Detect which cell encompasses the target text, then output its [x, y] center coordinate. 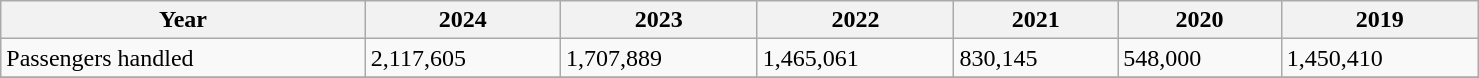
2022 [856, 20]
548,000 [1200, 58]
Year [184, 20]
1,465,061 [856, 58]
2024 [462, 20]
2,117,605 [462, 58]
Passengers handled [184, 58]
2023 [658, 20]
1,707,889 [658, 58]
2019 [1380, 20]
2020 [1200, 20]
2021 [1036, 20]
1,450,410 [1380, 58]
830,145 [1036, 58]
